From the cell containing the given text, extract its center point as [X, Y] coordinate. 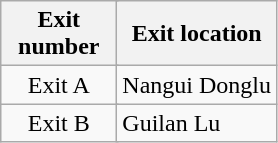
Exit number [59, 34]
Exit A [59, 85]
Guilan Lu [197, 123]
Exit B [59, 123]
Exit location [197, 34]
Nangui Donglu [197, 85]
